From the cell containing the given text, extract its center point as (X, Y) coordinate. 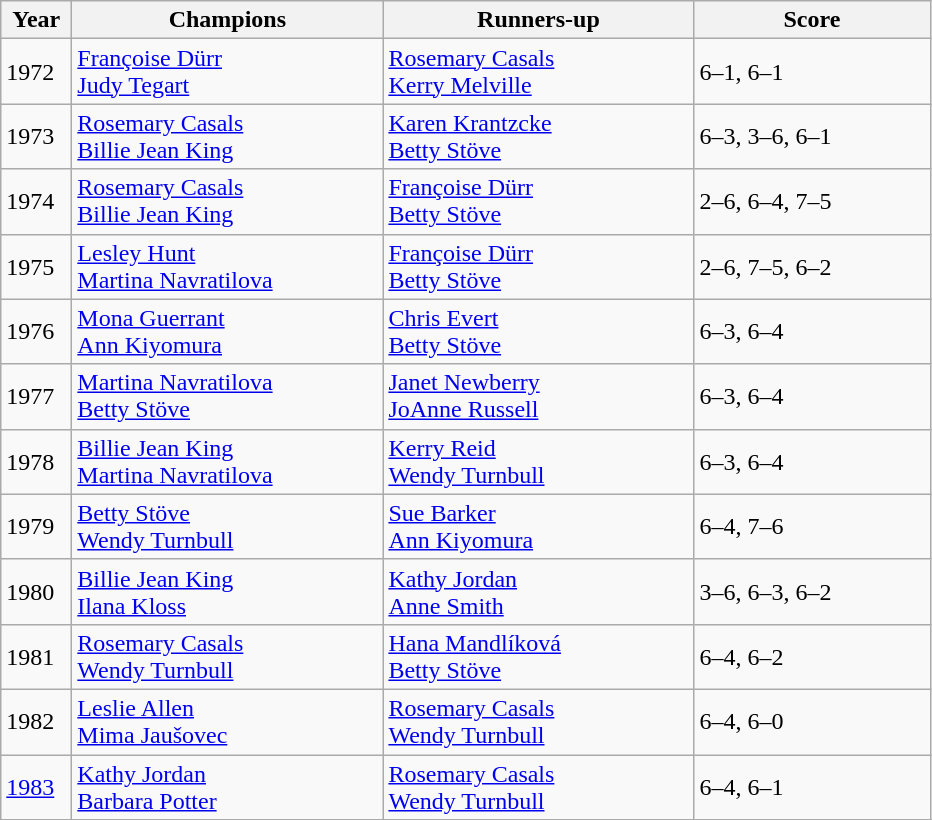
Lesley Hunt Martina Navratilova (228, 266)
1977 (36, 396)
1983 (36, 786)
Mona Guerrant Ann Kiyomura (228, 332)
Billie Jean King Martina Navratilova (228, 462)
6–4, 6–2 (812, 656)
6–3, 3–6, 6–1 (812, 136)
1975 (36, 266)
1982 (36, 722)
3–6, 6–3, 6–2 (812, 592)
1976 (36, 332)
Runners-up (538, 20)
6–4, 6–0 (812, 722)
Martina Navratilova Betty Stöve (228, 396)
Champions (228, 20)
Year (36, 20)
6–1, 6–1 (812, 72)
2–6, 7–5, 6–2 (812, 266)
Sue Barker Ann Kiyomura (538, 526)
Kerry Reid Wendy Turnbull (538, 462)
1979 (36, 526)
Betty Stöve Wendy Turnbull (228, 526)
Score (812, 20)
Kathy Jordan Anne Smith (538, 592)
1981 (36, 656)
Janet Newberry JoAnne Russell (538, 396)
Françoise Dürr Judy Tegart (228, 72)
2–6, 6–4, 7–5 (812, 202)
6–4, 7–6 (812, 526)
Kathy Jordan Barbara Potter (228, 786)
1973 (36, 136)
Chris Evert Betty Stöve (538, 332)
Rosemary Casals Kerry Melville (538, 72)
Billie Jean King Ilana Kloss (228, 592)
6–4, 6–1 (812, 786)
1974 (36, 202)
Karen Krantzcke Betty Stöve (538, 136)
1978 (36, 462)
1972 (36, 72)
Leslie Allen Mima Jaušovec (228, 722)
1980 (36, 592)
Hana Mandlíková Betty Stöve (538, 656)
